Extract the (x, y) coordinate from the center of the cell holding the provided text.  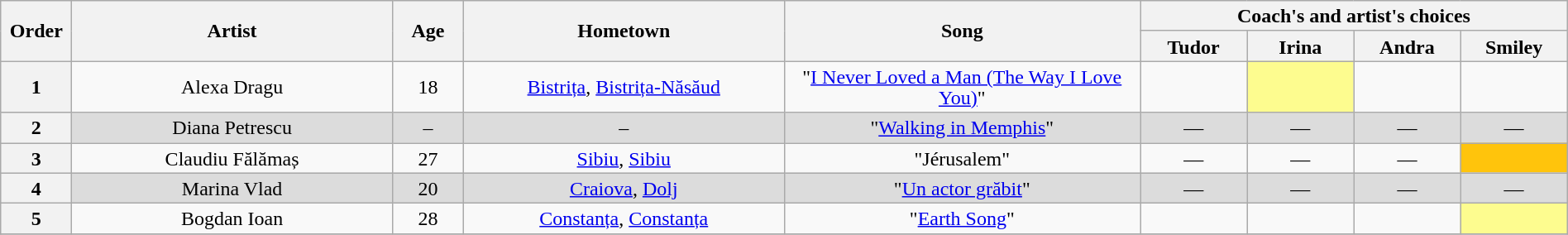
18 (428, 87)
2 (36, 127)
Claudiu Fălămaș (232, 157)
Sibiu, Sibiu (624, 157)
Bistrița, Bistrița-Năsăud (624, 87)
Song (963, 31)
"Jérusalem" (963, 157)
Craiova, Dolj (624, 189)
"Un actor grăbit" (963, 189)
Smiley (1513, 46)
"I Never Loved a Man (The Way I Love You)" (963, 87)
Tudor (1194, 46)
Constanța, Constanța (624, 218)
Order (36, 31)
5 (36, 218)
20 (428, 189)
4 (36, 189)
Age (428, 31)
"Walking in Memphis" (963, 127)
Andra (1408, 46)
Marina Vlad (232, 189)
Alexa Dragu (232, 87)
Hometown (624, 31)
1 (36, 87)
27 (428, 157)
Irina (1300, 46)
Diana Petrescu (232, 127)
3 (36, 157)
"Earth Song" (963, 218)
Coach's and artist's choices (1355, 17)
Bogdan Ioan (232, 218)
28 (428, 218)
Artist (232, 31)
